Return the (x, y) coordinate for the center point of the cell that contains the specified text.  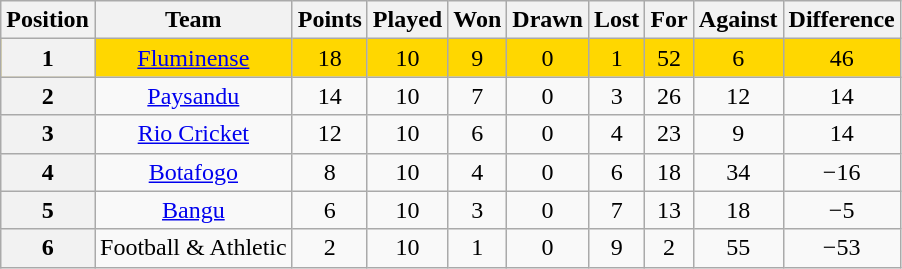
46 (842, 58)
Paysandu (193, 96)
Points (330, 20)
23 (669, 134)
Against (738, 20)
Won (478, 20)
13 (669, 210)
Rio Cricket (193, 134)
26 (669, 96)
52 (669, 58)
Football & Athletic (193, 248)
Drawn (548, 20)
−53 (842, 248)
Bangu (193, 210)
−5 (842, 210)
34 (738, 172)
Lost (616, 20)
Played (407, 20)
55 (738, 248)
Fluminense (193, 58)
For (669, 20)
Difference (842, 20)
Team (193, 20)
8 (330, 172)
−16 (842, 172)
5 (48, 210)
Position (48, 20)
Botafogo (193, 172)
